Find where the given text appears and provide that cell's center as (x, y) coordinate. 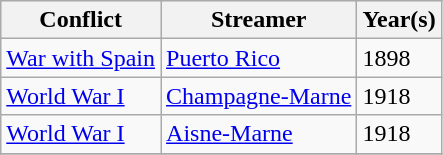
Year(s) (399, 20)
Conflict (81, 20)
Aisne-Marne (259, 134)
War with Spain (81, 58)
Puerto Rico (259, 58)
Champagne-Marne (259, 96)
Streamer (259, 20)
1898 (399, 58)
